Extract the [x, y] coordinate from the center of the cell holding the provided text.  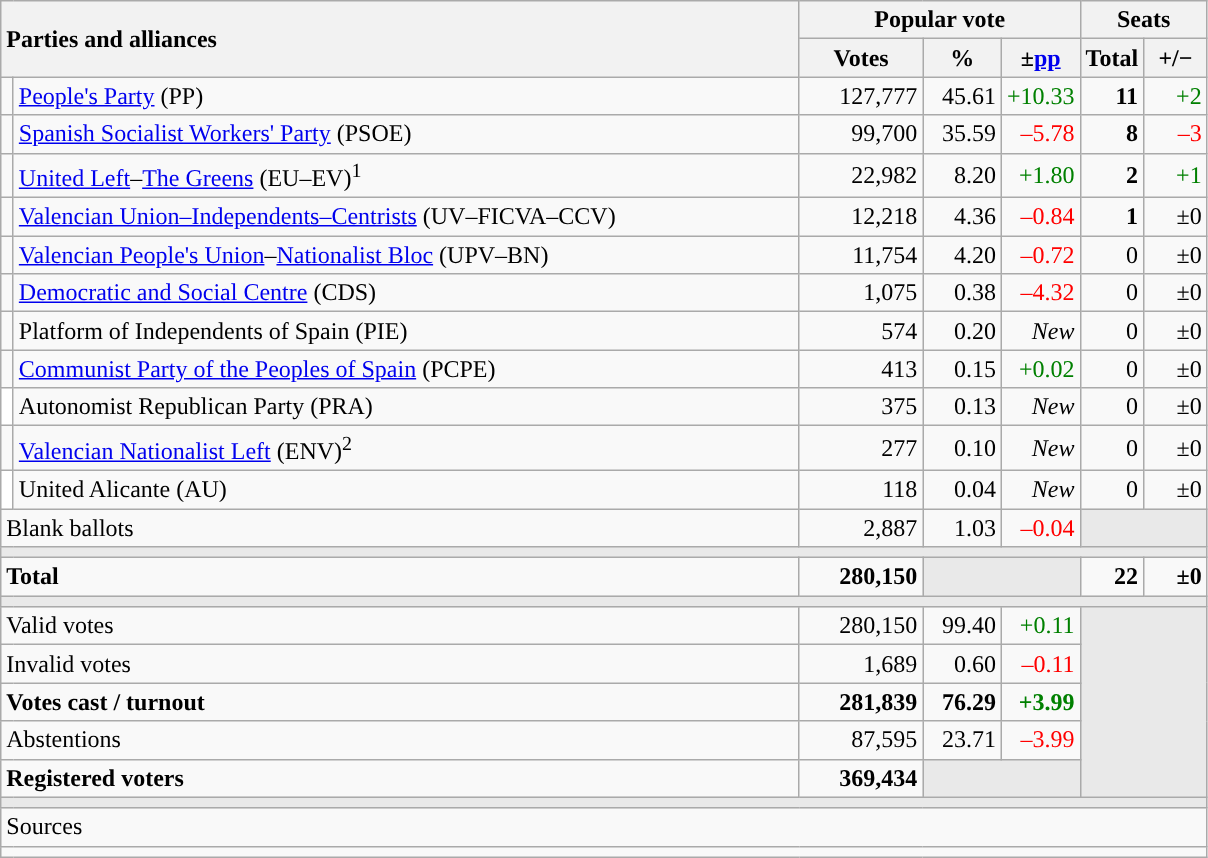
22 [1112, 577]
Communist Party of the Peoples of Spain (PCPE) [406, 369]
Registered voters [400, 778]
281,839 [861, 702]
% [962, 58]
Valid votes [400, 626]
Blank ballots [400, 528]
4.20 [962, 255]
Parties and alliances [400, 39]
0.60 [962, 664]
375 [861, 407]
Autonomist Republican Party (PRA) [406, 407]
–0.84 [1040, 217]
Sources [604, 827]
1,075 [861, 293]
–3 [1176, 134]
99.40 [962, 626]
0.13 [962, 407]
+0.11 [1040, 626]
11 [1112, 96]
0.20 [962, 331]
1,689 [861, 664]
118 [861, 489]
2 [1112, 176]
87,595 [861, 740]
12,218 [861, 217]
1.03 [962, 528]
+1 [1176, 176]
Valencian Union–Independents–Centrists (UV–FICVA–CCV) [406, 217]
Democratic and Social Centre (CDS) [406, 293]
Invalid votes [400, 664]
23.71 [962, 740]
Votes cast / turnout [400, 702]
0.04 [962, 489]
76.29 [962, 702]
2,887 [861, 528]
Valencian Nationalist Left (ENV)2 [406, 448]
Popular vote [940, 20]
–5.78 [1040, 134]
People's Party (PP) [406, 96]
+/− [1176, 58]
Platform of Independents of Spain (PIE) [406, 331]
11,754 [861, 255]
Abstentions [400, 740]
Spanish Socialist Workers' Party (PSOE) [406, 134]
–0.04 [1040, 528]
Valencian People's Union–Nationalist Bloc (UPV–BN) [406, 255]
574 [861, 331]
413 [861, 369]
369,434 [861, 778]
+10.33 [1040, 96]
0.15 [962, 369]
127,777 [861, 96]
Votes [861, 58]
United Left–The Greens (EU–EV)1 [406, 176]
0.38 [962, 293]
45.61 [962, 96]
+0.02 [1040, 369]
–0.11 [1040, 664]
99,700 [861, 134]
1 [1112, 217]
8 [1112, 134]
±pp [1040, 58]
8.20 [962, 176]
+1.80 [1040, 176]
–4.32 [1040, 293]
+3.99 [1040, 702]
35.59 [962, 134]
–0.72 [1040, 255]
277 [861, 448]
+2 [1176, 96]
–3.99 [1040, 740]
United Alicante (AU) [406, 489]
Seats [1144, 20]
0.10 [962, 448]
4.36 [962, 217]
22,982 [861, 176]
